Detect which cell encompasses the target text, then output its [X, Y] center coordinate. 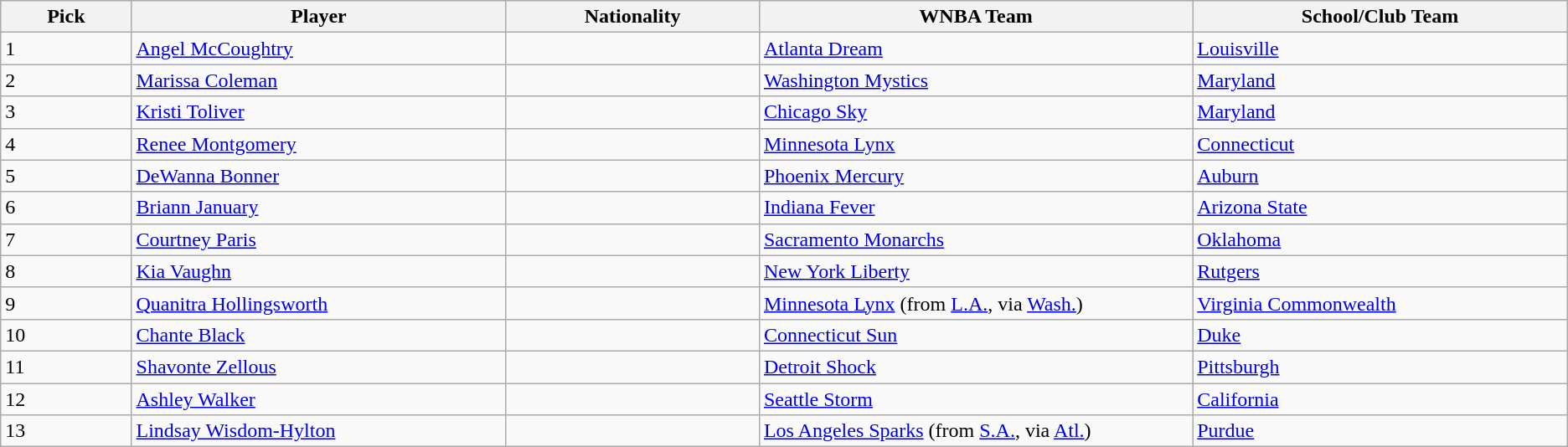
4 [66, 144]
DeWanna Bonner [318, 176]
Shavonte Zellous [318, 367]
WNBA Team [975, 17]
Sacramento Monarchs [975, 239]
Los Angeles Sparks (from S.A., via Atl.) [975, 431]
Kia Vaughn [318, 271]
Virginia Commonwealth [1380, 303]
Briann January [318, 208]
Rutgers [1380, 271]
Marissa Coleman [318, 80]
Ashley Walker [318, 399]
California [1380, 399]
7 [66, 239]
Indiana Fever [975, 208]
Courtney Paris [318, 239]
3 [66, 112]
Angel McCoughtry [318, 49]
Player [318, 17]
Minnesota Lynx (from L.A., via Wash.) [975, 303]
2 [66, 80]
Minnesota Lynx [975, 144]
Arizona State [1380, 208]
Seattle Storm [975, 399]
Oklahoma [1380, 239]
Kristi Toliver [318, 112]
Chante Black [318, 335]
Auburn [1380, 176]
Duke [1380, 335]
Connecticut [1380, 144]
Louisville [1380, 49]
Detroit Shock [975, 367]
11 [66, 367]
Lindsay Wisdom-Hylton [318, 431]
Pittsburgh [1380, 367]
6 [66, 208]
Purdue [1380, 431]
1 [66, 49]
10 [66, 335]
Chicago Sky [975, 112]
Nationality [633, 17]
8 [66, 271]
School/Club Team [1380, 17]
9 [66, 303]
5 [66, 176]
Pick [66, 17]
13 [66, 431]
Quanitra Hollingsworth [318, 303]
12 [66, 399]
Washington Mystics [975, 80]
Atlanta Dream [975, 49]
New York Liberty [975, 271]
Phoenix Mercury [975, 176]
Connecticut Sun [975, 335]
Renee Montgomery [318, 144]
